Output the (X, Y) coordinate of the center of the cell containing the given text.  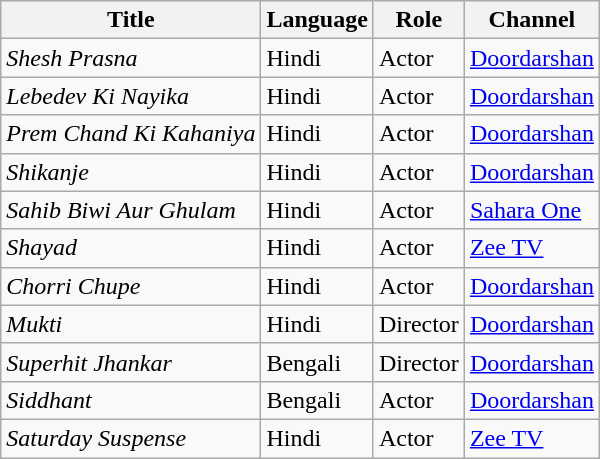
Lebedev Ki Nayika (131, 96)
Superhit Jhankar (131, 362)
Language (317, 20)
Sahib Biwi Aur Ghulam (131, 210)
Shikanje (131, 172)
Saturday Suspense (131, 438)
Shesh Prasna (131, 58)
Mukti (131, 324)
Sahara One (532, 210)
Prem Chand Ki Kahaniya (131, 134)
Chorri Chupe (131, 286)
Siddhant (131, 400)
Role (418, 20)
Channel (532, 20)
Shayad (131, 248)
Title (131, 20)
